Determine the (x, y) coordinate at the center of the cell enclosing the given text.  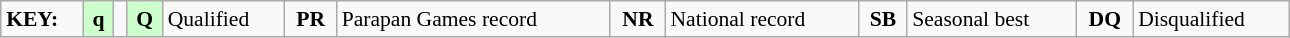
PR (311, 19)
Qualified (224, 19)
q (98, 19)
National record (762, 19)
Parapan Games record (474, 19)
NR (638, 19)
DQ (1104, 19)
Q (145, 19)
KEY: (42, 19)
Disqualified (1211, 19)
SB (884, 19)
Seasonal best (992, 19)
